Search for the cell housing the specified text and yield its (x, y) center coordinate. 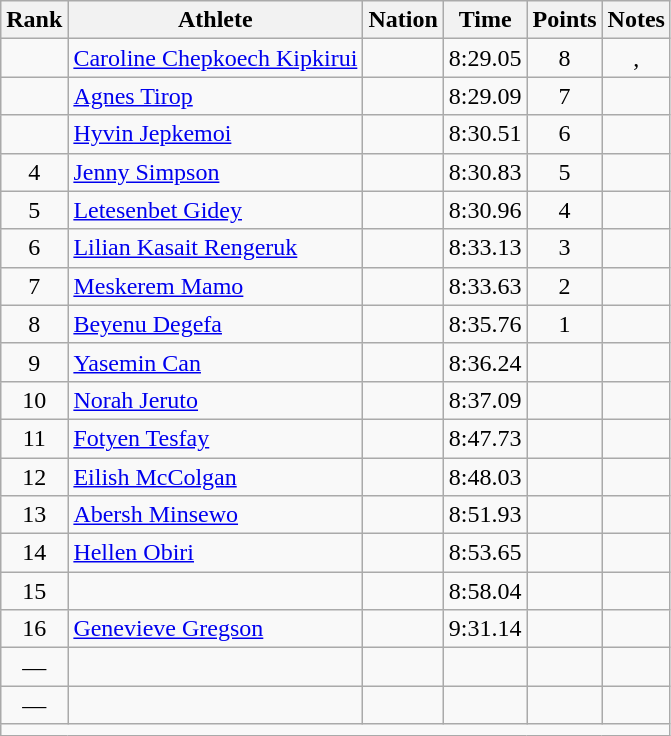
15 (34, 591)
8:30.96 (485, 210)
Athlete (216, 20)
10 (34, 400)
14 (34, 553)
8:48.03 (485, 477)
8:37.09 (485, 400)
Hellen Obiri (216, 553)
Norah Jeruto (216, 400)
Caroline Chepkoech Kipkirui (216, 58)
16 (34, 629)
Letesenbet Gidey (216, 210)
8:29.09 (485, 96)
8:30.83 (485, 172)
Notes (636, 20)
Eilish McColgan (216, 477)
Meskerem Mamo (216, 286)
8:47.73 (485, 438)
8:35.76 (485, 324)
Time (485, 20)
Hyvin Jepkemoi (216, 134)
Beyenu Degefa (216, 324)
, (636, 58)
8:53.65 (485, 553)
Fotyen Tesfay (216, 438)
Yasemin Can (216, 362)
8:36.24 (485, 362)
Agnes Tirop (216, 96)
Genevieve Gregson (216, 629)
8:30.51 (485, 134)
Abersh Minsewo (216, 515)
9 (34, 362)
3 (564, 248)
2 (564, 286)
13 (34, 515)
Lilian Kasait Rengeruk (216, 248)
Nation (403, 20)
Points (564, 20)
8:58.04 (485, 591)
8:33.63 (485, 286)
8:29.05 (485, 58)
12 (34, 477)
9:31.14 (485, 629)
Jenny Simpson (216, 172)
Rank (34, 20)
1 (564, 324)
8:33.13 (485, 248)
11 (34, 438)
8:51.93 (485, 515)
